From the cell containing the given text, extract its center point as [x, y] coordinate. 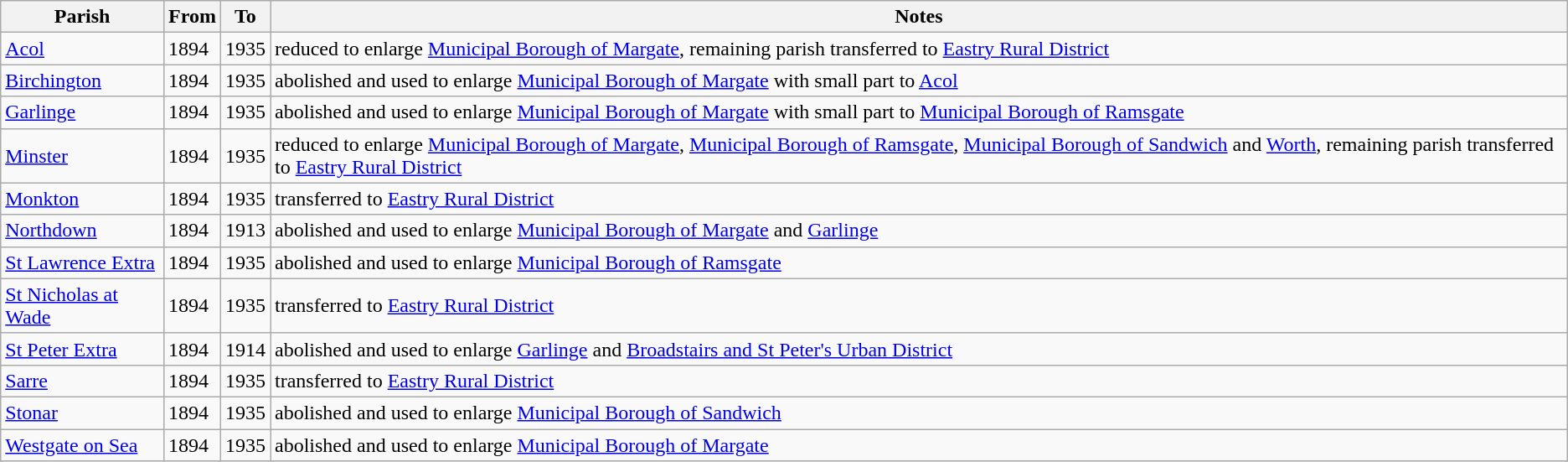
From [192, 17]
1914 [245, 349]
Minster [82, 156]
abolished and used to enlarge Municipal Borough of Sandwich [918, 413]
Sarre [82, 381]
St Lawrence Extra [82, 262]
reduced to enlarge Municipal Borough of Margate, remaining parish transferred to Eastry Rural District [918, 49]
Northdown [82, 231]
abolished and used to enlarge Municipal Borough of Margate with small part to Acol [918, 80]
Notes [918, 17]
abolished and used to enlarge Municipal Borough of Margate and Garlinge [918, 231]
abolished and used to enlarge Municipal Borough of Margate [918, 445]
Stonar [82, 413]
St Peter Extra [82, 349]
Monkton [82, 199]
Garlinge [82, 112]
abolished and used to enlarge Garlinge and Broadstairs and St Peter's Urban District [918, 349]
1913 [245, 231]
Birchington [82, 80]
To [245, 17]
Acol [82, 49]
Parish [82, 17]
abolished and used to enlarge Municipal Borough of Ramsgate [918, 262]
St Nicholas at Wade [82, 305]
abolished and used to enlarge Municipal Borough of Margate with small part to Municipal Borough of Ramsgate [918, 112]
Westgate on Sea [82, 445]
